Locate the cell with the specified text and output its [X, Y] center coordinate. 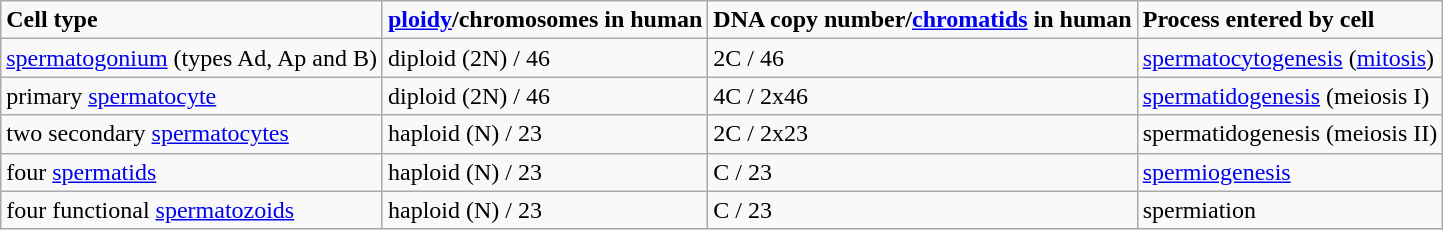
4C / 2x46 [922, 96]
two secondary spermatocytes [192, 134]
2C / 2x23 [922, 134]
four spermatids [192, 172]
spermiogenesis [1290, 172]
primary spermatocyte [192, 96]
spermiation [1290, 210]
spermatogonium (types Ad, Ap and B) [192, 58]
ploidy/chromosomes in human [544, 20]
Process entered by cell [1290, 20]
2C / 46 [922, 58]
DNA copy number/chromatids in human [922, 20]
spermatidogenesis (meiosis II) [1290, 134]
spermatocytogenesis (mitosis) [1290, 58]
Cell type [192, 20]
four functional spermatozoids [192, 210]
spermatidogenesis (meiosis I) [1290, 96]
